Determine the (X, Y) coordinate at the center of the cell enclosing the given text.  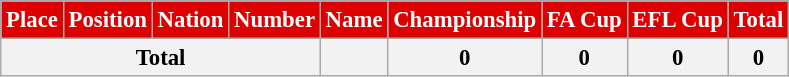
Name (354, 20)
Position (108, 20)
Place (32, 20)
FA Cup (585, 20)
Nation (190, 20)
Championship (465, 20)
Number (275, 20)
EFL Cup (678, 20)
